Capture the cell that displays the provided text and extract its [X, Y] central coordinate. 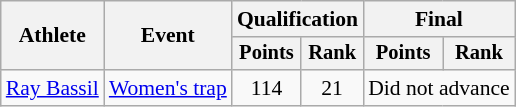
21 [332, 88]
Ray Bassil [52, 88]
Athlete [52, 36]
Did not advance [439, 88]
Event [168, 36]
Women's trap [168, 88]
114 [266, 88]
Final [439, 19]
Qualification [298, 19]
